Determine the (X, Y) coordinate at the center of the cell enclosing the given text.  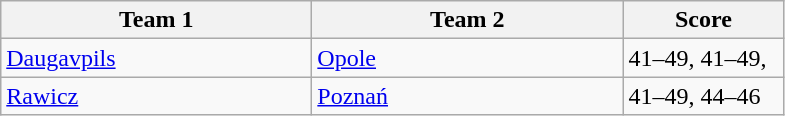
41–49, 44–46 (704, 96)
Daugavpils (156, 58)
Opole (468, 58)
Team 2 (468, 20)
Score (704, 20)
Team 1 (156, 20)
41–49, 41–49, (704, 58)
Poznań (468, 96)
Rawicz (156, 96)
